Capture the cell that displays the provided text and extract its [x, y] central coordinate. 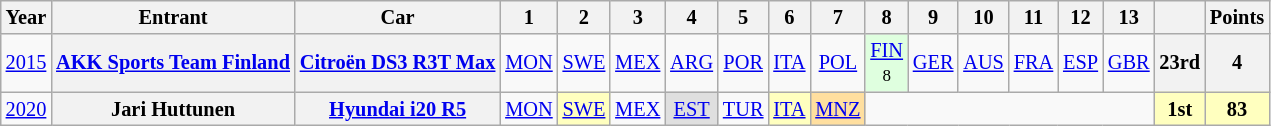
ARG [692, 63]
8 [886, 17]
5 [743, 17]
12 [1080, 17]
Hyundai i20 R5 [398, 109]
ESP [1080, 63]
13 [1129, 17]
2020 [26, 109]
POL [838, 63]
Jari Huttunen [173, 109]
EST [692, 109]
FIN8 [886, 63]
1 [528, 17]
Car [398, 17]
POR [743, 63]
6 [789, 17]
83 [1237, 109]
Citroën DS3 R3T Max [398, 63]
FRA [1034, 63]
AKK Sports Team Finland [173, 63]
TUR [743, 109]
Points [1237, 17]
10 [983, 17]
1st [1180, 109]
2 [584, 17]
3 [638, 17]
MNZ [838, 109]
11 [1034, 17]
23rd [1180, 63]
7 [838, 17]
Entrant [173, 17]
Year [26, 17]
GER [933, 63]
GBR [1129, 63]
9 [933, 17]
AUS [983, 63]
2015 [26, 63]
